Capture the cell that displays the provided text and extract its [X, Y] central coordinate. 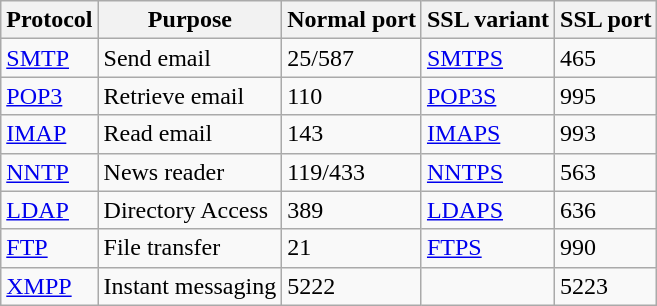
Directory Access [190, 210]
LDAPS [488, 210]
5223 [606, 286]
IMAP [50, 134]
990 [606, 248]
Send email [190, 58]
636 [606, 210]
IMAPS [488, 134]
SMTP [50, 58]
Purpose [190, 20]
LDAP [50, 210]
5222 [352, 286]
993 [606, 134]
NNTP [50, 172]
XMPP [50, 286]
465 [606, 58]
SSL port [606, 20]
POP3S [488, 96]
File transfer [190, 248]
Normal port [352, 20]
Read email [190, 134]
119/433 [352, 172]
News reader [190, 172]
FTPS [488, 248]
389 [352, 210]
SSL variant [488, 20]
Protocol [50, 20]
563 [606, 172]
FTP [50, 248]
SMTPS [488, 58]
POP3 [50, 96]
143 [352, 134]
NNTPS [488, 172]
Instant messaging [190, 286]
21 [352, 248]
110 [352, 96]
Retrieve email [190, 96]
995 [606, 96]
25/587 [352, 58]
